Scan for the cell matching the given text and deliver its [x, y] coordinate at center. 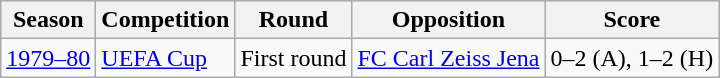
Competition [166, 20]
First round [294, 58]
Opposition [448, 20]
FC Carl Zeiss Jena [448, 58]
Season [48, 20]
UEFA Cup [166, 58]
Round [294, 20]
0–2 (A), 1–2 (H) [632, 58]
Score [632, 20]
1979–80 [48, 58]
